Provide the (X, Y) coordinate of the cell's center where the given text is located.  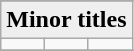
Minor titles (66, 20)
